Return the (x, y) coordinate for the center point of the cell that contains the specified text.  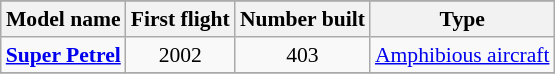
2002 (180, 55)
403 (302, 55)
Model name (64, 19)
Amphibious aircraft (462, 55)
First flight (180, 19)
Type (462, 19)
Super Petrel (64, 55)
Number built (302, 19)
